Extract the [X, Y] coordinate from the center of the cell holding the provided text.  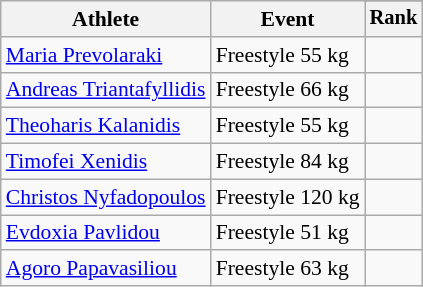
Christos Nyfadopoulos [106, 197]
Freestyle 84 kg [288, 162]
Freestyle 63 kg [288, 269]
Theoharis Kalanidis [106, 126]
Rank [394, 19]
Andreas Triantafyllidis [106, 90]
Maria Prevolaraki [106, 55]
Timofei Xenidis [106, 162]
Evdoxia Pavlidou [106, 233]
Freestyle 51 kg [288, 233]
Athlete [106, 19]
Freestyle 66 kg [288, 90]
Agoro Papavasiliou [106, 269]
Event [288, 19]
Freestyle 120 kg [288, 197]
